Identify which cell holds the provided text, then report its [X, Y] central coordinate. 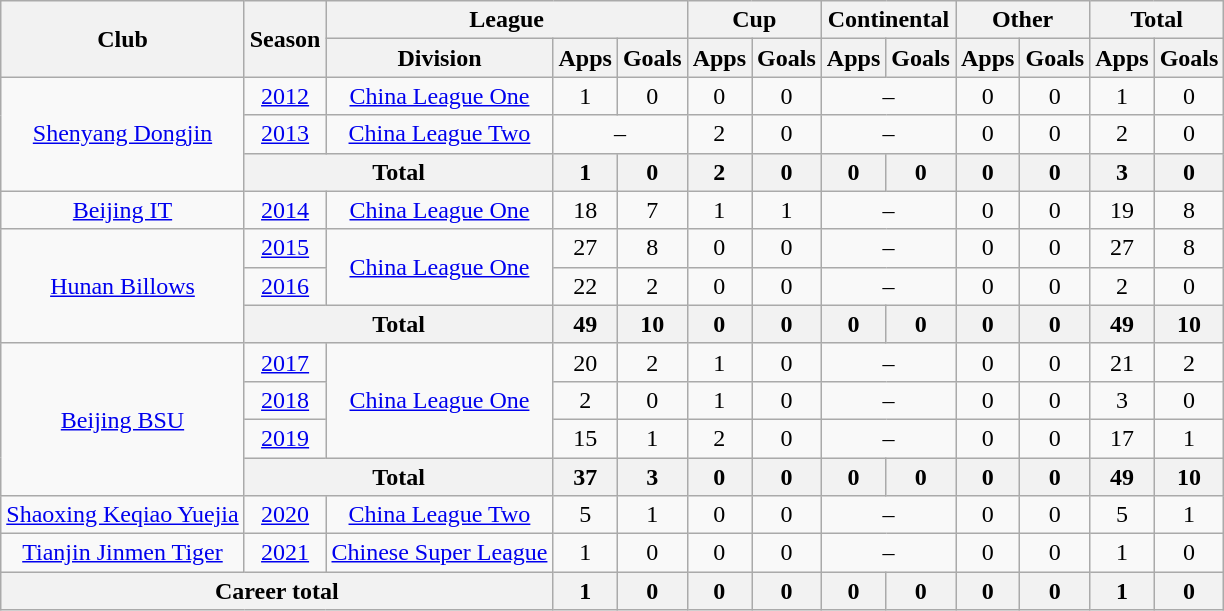
18 [585, 210]
Division [440, 58]
21 [1122, 362]
2020 [285, 515]
Chinese Super League [440, 553]
Beijing IT [122, 210]
Beijing BSU [122, 419]
15 [585, 438]
Other [1023, 20]
2016 [285, 286]
League [506, 20]
Continental [888, 20]
Shaoxing Keqiao Yuejia [122, 515]
Tianjin Jinmen Tiger [122, 553]
7 [652, 210]
Career total [277, 591]
2012 [285, 96]
2017 [285, 362]
2015 [285, 248]
2013 [285, 134]
2014 [285, 210]
Cup [754, 20]
22 [585, 286]
Season [285, 39]
2019 [285, 438]
19 [1122, 210]
Shenyang Dongjin [122, 134]
37 [585, 477]
Hunan Billows [122, 286]
20 [585, 362]
2018 [285, 400]
17 [1122, 438]
Club [122, 39]
2021 [285, 553]
